For the text-containing cell, return its midpoint in [x, y] coordinate format. 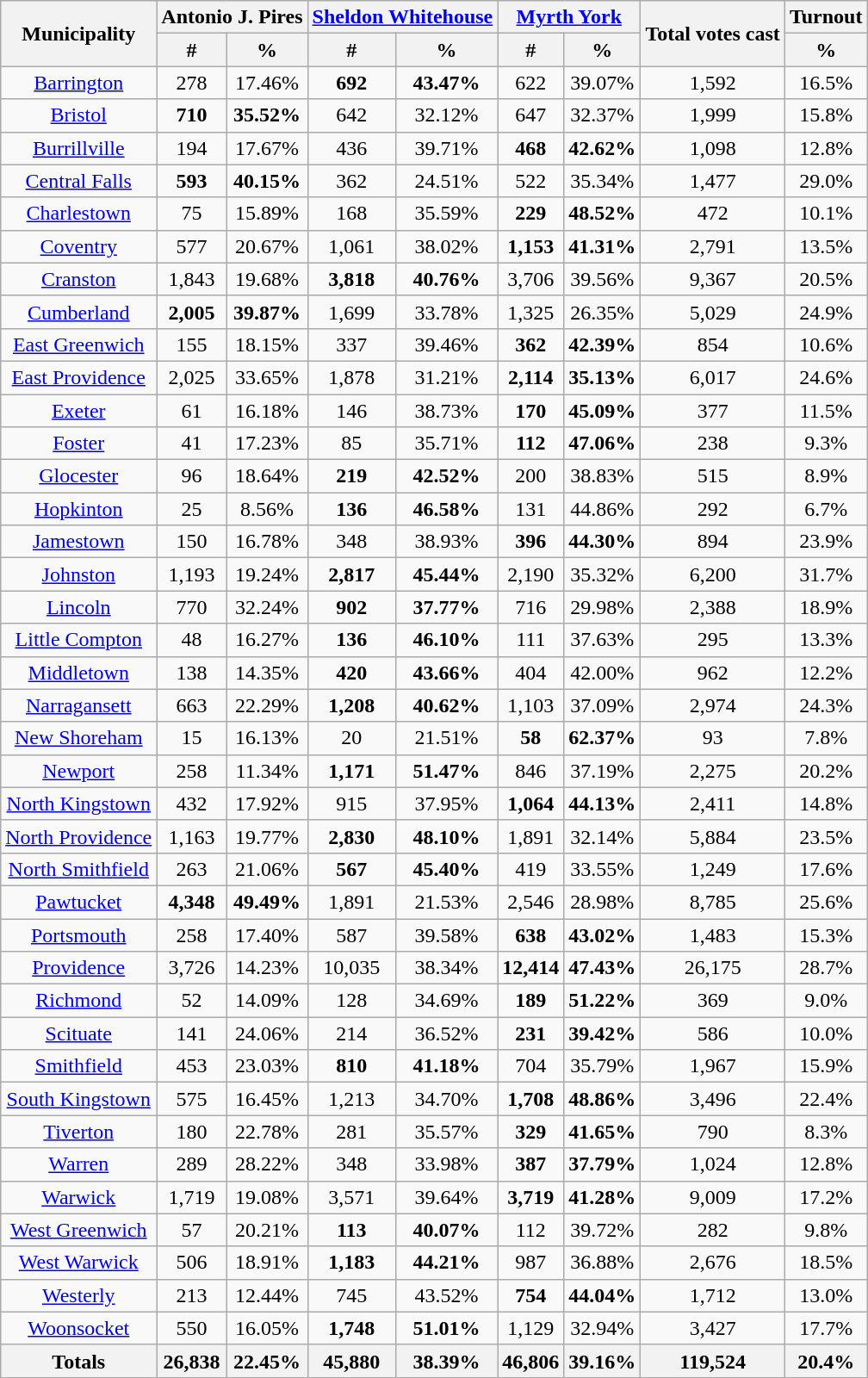
1,999 [713, 115]
902 [351, 607]
South Kingstown [79, 1099]
36.52% [446, 1033]
113 [351, 1230]
37.77% [446, 607]
North Smithfield [79, 869]
577 [191, 246]
22.45% [267, 1361]
24.51% [446, 181]
Totals [79, 1361]
29.98% [603, 607]
6,017 [713, 377]
155 [191, 344]
15 [191, 738]
24.9% [826, 312]
39.58% [446, 934]
710 [191, 115]
9.0% [826, 1001]
593 [191, 181]
1,477 [713, 181]
8.9% [826, 476]
20 [351, 738]
48.10% [446, 836]
Providence [79, 968]
35.71% [446, 444]
20.5% [826, 279]
8.56% [267, 509]
14.23% [267, 968]
1,171 [351, 771]
295 [713, 640]
39.87% [267, 312]
Scituate [79, 1033]
16.05% [267, 1328]
Newport [79, 771]
29.0% [826, 181]
6.7% [826, 509]
20.2% [826, 771]
39.56% [603, 279]
586 [713, 1033]
West Warwick [79, 1263]
16.5% [826, 83]
17.46% [267, 83]
52 [191, 1001]
506 [191, 1263]
33.65% [267, 377]
Coventry [79, 246]
32.94% [603, 1328]
200 [530, 476]
24.06% [267, 1033]
10,035 [351, 968]
East Providence [79, 377]
45.40% [446, 869]
93 [713, 738]
37.19% [603, 771]
432 [191, 804]
31.21% [446, 377]
12.44% [267, 1295]
North Providence [79, 836]
41.31% [603, 246]
436 [351, 148]
3,706 [530, 279]
Middletown [79, 673]
Jamestown [79, 542]
38.02% [446, 246]
18.64% [267, 476]
41.18% [446, 1066]
28.98% [603, 902]
North Kingstown [79, 804]
41.28% [603, 1197]
Warwick [79, 1197]
119,524 [713, 1361]
3,719 [530, 1197]
33.55% [603, 869]
15.3% [826, 934]
2,275 [713, 771]
41.65% [603, 1132]
1,213 [351, 1099]
32.14% [603, 836]
17.67% [267, 148]
42.39% [603, 344]
3,818 [351, 279]
292 [713, 509]
2,676 [713, 1263]
New Shoreham [79, 738]
46.58% [446, 509]
1,193 [191, 574]
Foster [79, 444]
2,388 [713, 607]
23.9% [826, 542]
453 [191, 1066]
44.86% [603, 509]
35.32% [603, 574]
38.39% [446, 1361]
745 [351, 1295]
1,699 [351, 312]
15.8% [826, 115]
37.95% [446, 804]
38.93% [446, 542]
915 [351, 804]
18.5% [826, 1263]
238 [713, 444]
15.89% [267, 214]
282 [713, 1230]
8.3% [826, 1132]
Barrington [79, 83]
522 [530, 181]
43.52% [446, 1295]
39.46% [446, 344]
1,843 [191, 279]
4,348 [191, 902]
20.21% [267, 1230]
419 [530, 869]
289 [191, 1164]
1,719 [191, 1197]
472 [713, 214]
19.77% [267, 836]
37.09% [603, 705]
894 [713, 542]
369 [713, 1001]
44.13% [603, 804]
14.8% [826, 804]
213 [191, 1295]
387 [530, 1164]
Little Compton [79, 640]
5,029 [713, 312]
12.2% [826, 673]
1,064 [530, 804]
Glocester [79, 476]
11.34% [267, 771]
24.3% [826, 705]
51.47% [446, 771]
263 [191, 869]
9.8% [826, 1230]
23.03% [267, 1066]
13.0% [826, 1295]
1,483 [713, 934]
18.9% [826, 607]
Municipality [79, 34]
770 [191, 607]
1,208 [351, 705]
189 [530, 1001]
329 [530, 1132]
26,838 [191, 1361]
6,200 [713, 574]
2,546 [530, 902]
32.24% [267, 607]
2,817 [351, 574]
704 [530, 1066]
622 [530, 83]
1,249 [713, 869]
16.78% [267, 542]
1,878 [351, 377]
East Greenwich [79, 344]
39.71% [446, 148]
1,153 [530, 246]
231 [530, 1033]
Richmond [79, 1001]
854 [713, 344]
35.52% [267, 115]
35.34% [603, 181]
1,967 [713, 1066]
42.52% [446, 476]
Cranston [79, 279]
35.59% [446, 214]
Johnston [79, 574]
13.3% [826, 640]
468 [530, 148]
35.13% [603, 377]
587 [351, 934]
21.51% [446, 738]
35.79% [603, 1066]
754 [530, 1295]
39.07% [603, 83]
19.24% [267, 574]
48.86% [603, 1099]
3,427 [713, 1328]
Antonio J. Pires [232, 17]
25.6% [826, 902]
Portsmouth [79, 934]
20.67% [267, 246]
32.12% [446, 115]
1,061 [351, 246]
25 [191, 509]
278 [191, 83]
34.69% [446, 1001]
Cumberland [79, 312]
3,496 [713, 1099]
42.00% [603, 673]
141 [191, 1033]
48.52% [603, 214]
45,880 [351, 1361]
790 [713, 1132]
21.06% [267, 869]
575 [191, 1099]
7.8% [826, 738]
43.66% [446, 673]
128 [351, 1001]
1,163 [191, 836]
10.6% [826, 344]
51.01% [446, 1328]
Turnout [826, 17]
26.35% [603, 312]
43.02% [603, 934]
214 [351, 1033]
229 [530, 214]
987 [530, 1263]
12,414 [530, 968]
35.57% [446, 1132]
40.15% [267, 181]
37.79% [603, 1164]
567 [351, 869]
28.7% [826, 968]
515 [713, 476]
1,183 [351, 1263]
28.22% [267, 1164]
75 [191, 214]
1,024 [713, 1164]
38.34% [446, 968]
16.27% [267, 640]
2,005 [191, 312]
39.42% [603, 1033]
3,726 [191, 968]
22.78% [267, 1132]
111 [530, 640]
5,884 [713, 836]
2,791 [713, 246]
Sheldon Whitehouse [403, 17]
51.22% [603, 1001]
16.45% [267, 1099]
17.2% [826, 1197]
Total votes cast [713, 34]
Central Falls [79, 181]
2,114 [530, 377]
337 [351, 344]
2,025 [191, 377]
Warren [79, 1164]
642 [351, 115]
Bristol [79, 115]
22.4% [826, 1099]
46.10% [446, 640]
2,830 [351, 836]
36.88% [603, 1263]
377 [713, 411]
48 [191, 640]
39.64% [446, 1197]
Lincoln [79, 607]
21.53% [446, 902]
3,571 [351, 1197]
Exeter [79, 411]
Pawtucket [79, 902]
180 [191, 1132]
810 [351, 1066]
96 [191, 476]
663 [191, 705]
14.09% [267, 1001]
17.92% [267, 804]
47.43% [603, 968]
58 [530, 738]
1,098 [713, 148]
24.6% [826, 377]
19.68% [267, 279]
2,190 [530, 574]
44.04% [603, 1295]
38.73% [446, 411]
47.06% [603, 444]
40.07% [446, 1230]
1,129 [530, 1328]
Burrillville [79, 148]
Charlestown [79, 214]
9.3% [826, 444]
15.9% [826, 1066]
26,175 [713, 968]
168 [351, 214]
32.37% [603, 115]
23.5% [826, 836]
281 [351, 1132]
396 [530, 542]
22.29% [267, 705]
44.21% [446, 1263]
1,592 [713, 83]
10.1% [826, 214]
550 [191, 1328]
17.6% [826, 869]
17.23% [267, 444]
Narragansett [79, 705]
1,103 [530, 705]
150 [191, 542]
46,806 [530, 1361]
131 [530, 509]
45.44% [446, 574]
57 [191, 1230]
43.47% [446, 83]
10.0% [826, 1033]
194 [191, 148]
18.91% [267, 1263]
20.4% [826, 1361]
1,708 [530, 1099]
Smithfield [79, 1066]
17.7% [826, 1328]
1,712 [713, 1295]
Myrth York [569, 17]
9,009 [713, 1197]
19.08% [267, 1197]
45.09% [603, 411]
44.30% [603, 542]
647 [530, 115]
17.40% [267, 934]
146 [351, 411]
1,748 [351, 1328]
31.7% [826, 574]
962 [713, 673]
Tiverton [79, 1132]
9,367 [713, 279]
219 [351, 476]
33.98% [446, 1164]
33.78% [446, 312]
11.5% [826, 411]
2,974 [713, 705]
41 [191, 444]
14.35% [267, 673]
40.62% [446, 705]
2,411 [713, 804]
716 [530, 607]
85 [351, 444]
13.5% [826, 246]
39.72% [603, 1230]
49.49% [267, 902]
692 [351, 83]
8,785 [713, 902]
18.15% [267, 344]
638 [530, 934]
404 [530, 673]
Hopkinton [79, 509]
1,325 [530, 312]
Woonsocket [79, 1328]
16.13% [267, 738]
34.70% [446, 1099]
16.18% [267, 411]
42.62% [603, 148]
38.83% [603, 476]
61 [191, 411]
39.16% [603, 1361]
West Greenwich [79, 1230]
170 [530, 411]
Westerly [79, 1295]
420 [351, 673]
37.63% [603, 640]
846 [530, 771]
40.76% [446, 279]
62.37% [603, 738]
138 [191, 673]
